Capture the cell that displays the provided text and extract its (x, y) central coordinate. 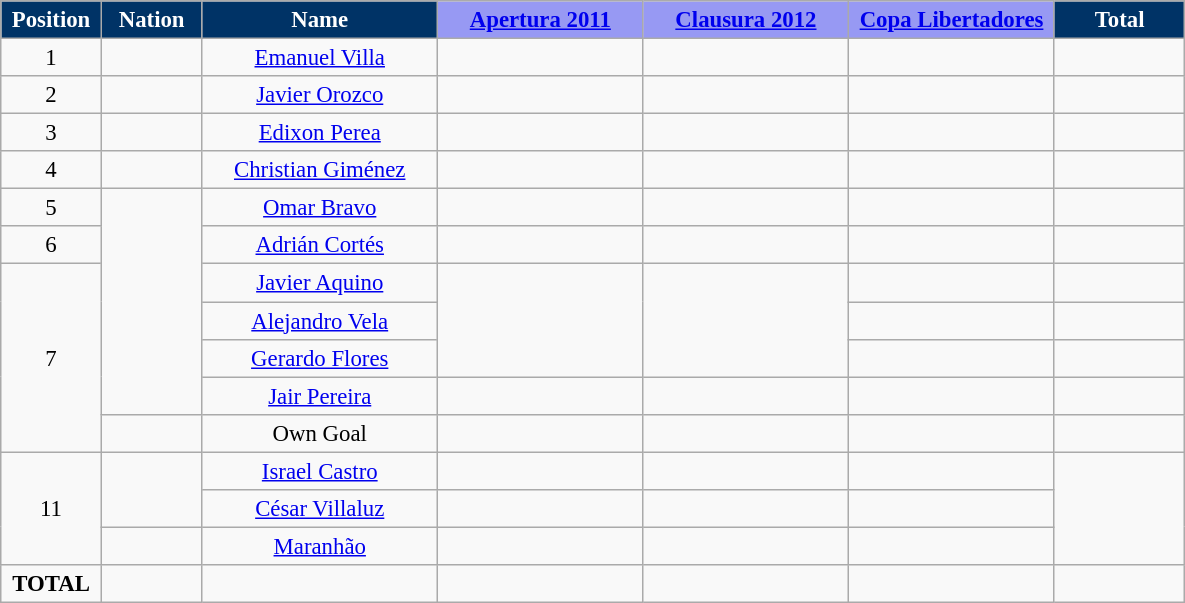
Jair Pereira (320, 396)
Nation (152, 20)
Own Goal (320, 433)
Edixon Perea (320, 133)
Apertura 2011 (541, 20)
3 (52, 133)
Total (1120, 20)
2 (52, 95)
Gerardo Flores (320, 358)
Christian Giménez (320, 170)
5 (52, 208)
Israel Castro (320, 471)
Position (52, 20)
Omar Bravo (320, 208)
Clausura 2012 (746, 20)
Maranhão (320, 546)
Emanuel Villa (320, 58)
7 (52, 358)
11 (52, 508)
Javier Aquino (320, 283)
TOTAL (52, 584)
1 (52, 58)
Adrián Cortés (320, 245)
6 (52, 245)
Copa Libertadores (952, 20)
4 (52, 170)
Javier Orozco (320, 95)
César Villaluz (320, 509)
Name (320, 20)
Alejandro Vela (320, 321)
